Pinpoint the cell where the given text exists, returning its [x, y] midpoint coordinate. 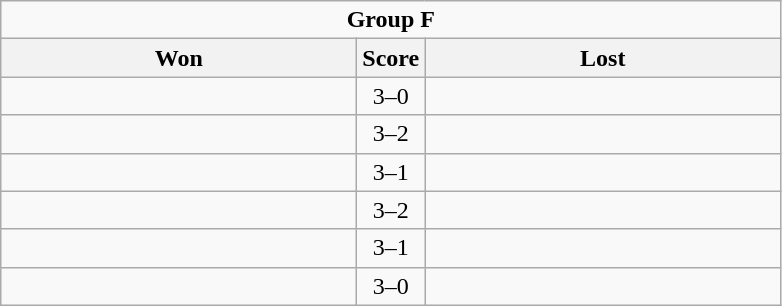
Score [391, 58]
Lost [603, 58]
Won [179, 58]
Group F [391, 20]
